Provide the [X, Y] coordinate of the cell's center where the given text is located.  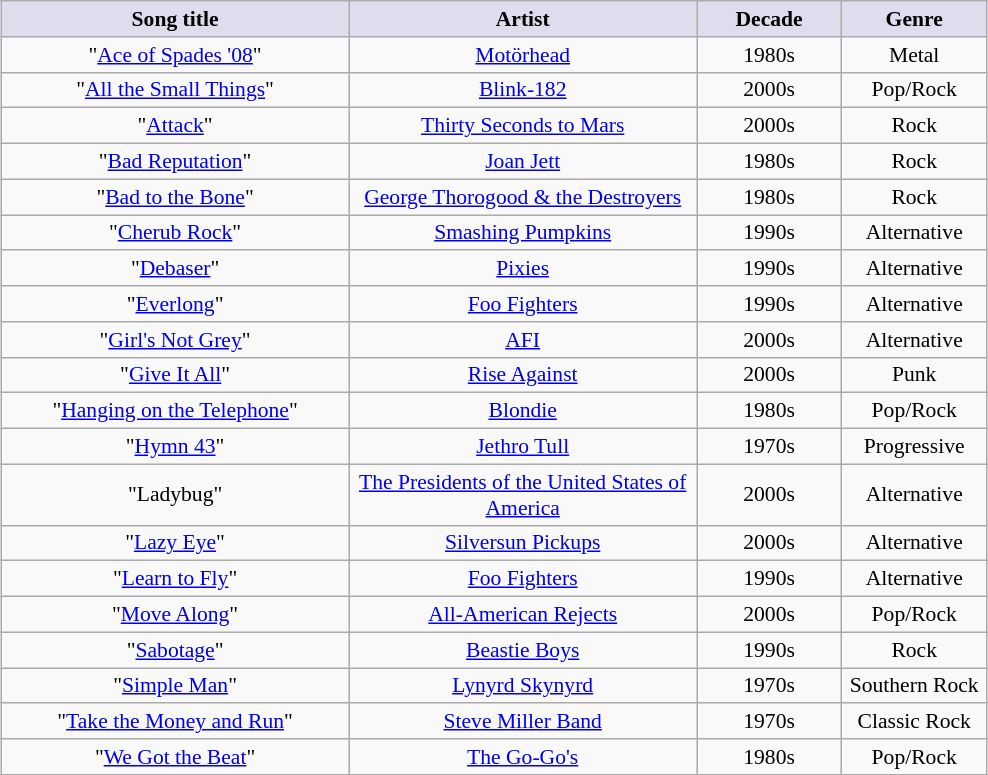
Decade [768, 19]
Blondie [523, 411]
The Go-Go's [523, 757]
George Thorogood & the Destroyers [523, 197]
"Attack" [175, 126]
"Everlong" [175, 304]
The Presidents of the United States of America [523, 494]
"Move Along" [175, 614]
Jethro Tull [523, 446]
Classic Rock [914, 721]
"All the Small Things" [175, 90]
"Cherub Rock" [175, 232]
Smashing Pumpkins [523, 232]
Pixies [523, 268]
Artist [523, 19]
"Debaser" [175, 268]
"Girl's Not Grey" [175, 339]
Joan Jett [523, 161]
"Hanging on the Telephone" [175, 411]
"Lazy Eye" [175, 543]
Progressive [914, 446]
Genre [914, 19]
"Learn to Fly" [175, 579]
"Ace of Spades '08" [175, 54]
Thirty Seconds to Mars [523, 126]
Rise Against [523, 375]
"Hymn 43" [175, 446]
Southern Rock [914, 686]
Punk [914, 375]
"We Got the Beat" [175, 757]
"Ladybug" [175, 494]
"Give It All" [175, 375]
"Take the Money and Run" [175, 721]
Beastie Boys [523, 650]
Blink-182 [523, 90]
Song title [175, 19]
Silversun Pickups [523, 543]
Lynyrd Skynyrd [523, 686]
"Sabotage" [175, 650]
"Simple Man" [175, 686]
Metal [914, 54]
Steve Miller Band [523, 721]
Motörhead [523, 54]
"Bad Reputation" [175, 161]
"Bad to the Bone" [175, 197]
All-American Rejects [523, 614]
AFI [523, 339]
